Determine the [X, Y] coordinate at the center of the cell enclosing the given text.  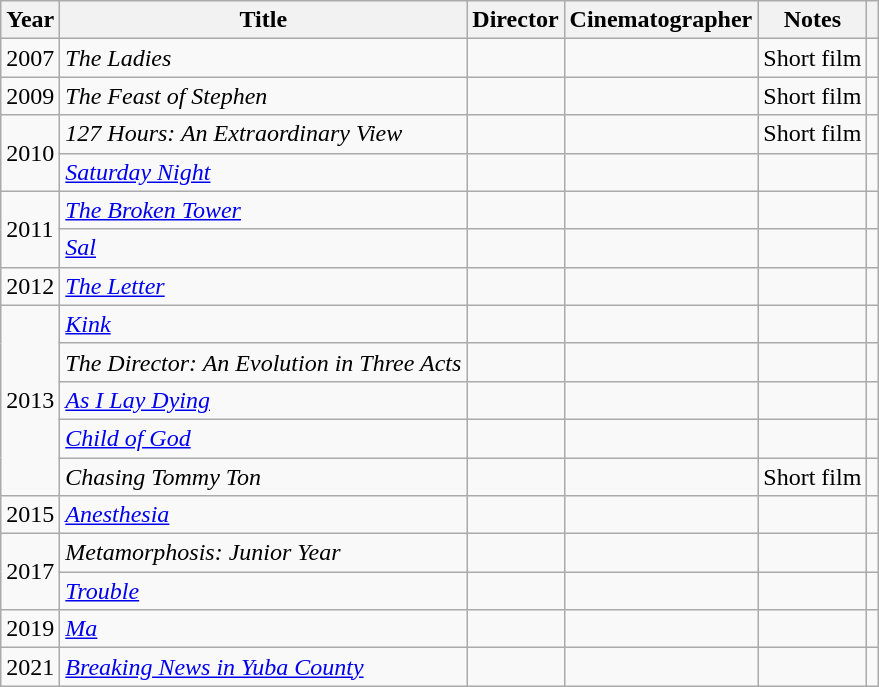
Kink [264, 324]
The Letter [264, 286]
Notes [812, 20]
The Ladies [264, 58]
Chasing Tommy Ton [264, 477]
Director [516, 20]
The Director: An Evolution in Three Acts [264, 362]
2010 [30, 153]
2017 [30, 572]
2021 [30, 667]
Trouble [264, 591]
Saturday Night [264, 172]
2012 [30, 286]
2015 [30, 515]
Year [30, 20]
2007 [30, 58]
Cinematographer [661, 20]
Breaking News in Yuba County [264, 667]
Metamorphosis: Junior Year [264, 553]
Child of God [264, 438]
The Feast of Stephen [264, 96]
The Broken Tower [264, 210]
Ma [264, 629]
Anesthesia [264, 515]
2009 [30, 96]
As I Lay Dying [264, 400]
Sal [264, 248]
2013 [30, 400]
2019 [30, 629]
2011 [30, 229]
127 Hours: An Extraordinary View [264, 134]
Title [264, 20]
